Scan for the cell matching the given text and deliver its (X, Y) coordinate at center. 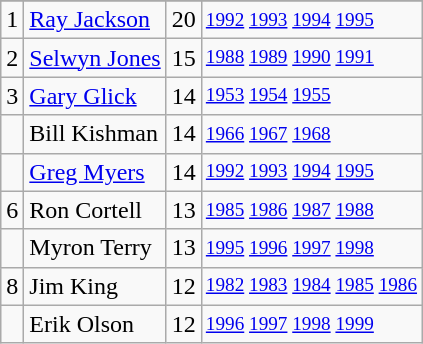
1995 1996 1997 1998 (311, 248)
Erik Olson (95, 324)
2 (12, 58)
20 (184, 20)
Ron Cortell (95, 210)
8 (12, 286)
Ray Jackson (95, 20)
1953 1954 1955 (311, 96)
Myron Terry (95, 248)
Bill Kishman (95, 134)
6 (12, 210)
Gary Glick (95, 96)
Greg Myers (95, 172)
1985 1986 1987 1988 (311, 210)
Jim King (95, 286)
1988 1989 1990 1991 (311, 58)
15 (184, 58)
Selwyn Jones (95, 58)
1996 1997 1998 1999 (311, 324)
1966 1967 1968 (311, 134)
1 (12, 20)
1982 1983 1984 1985 1986 (311, 286)
3 (12, 96)
